From the cell containing the given text, extract its center point as (X, Y) coordinate. 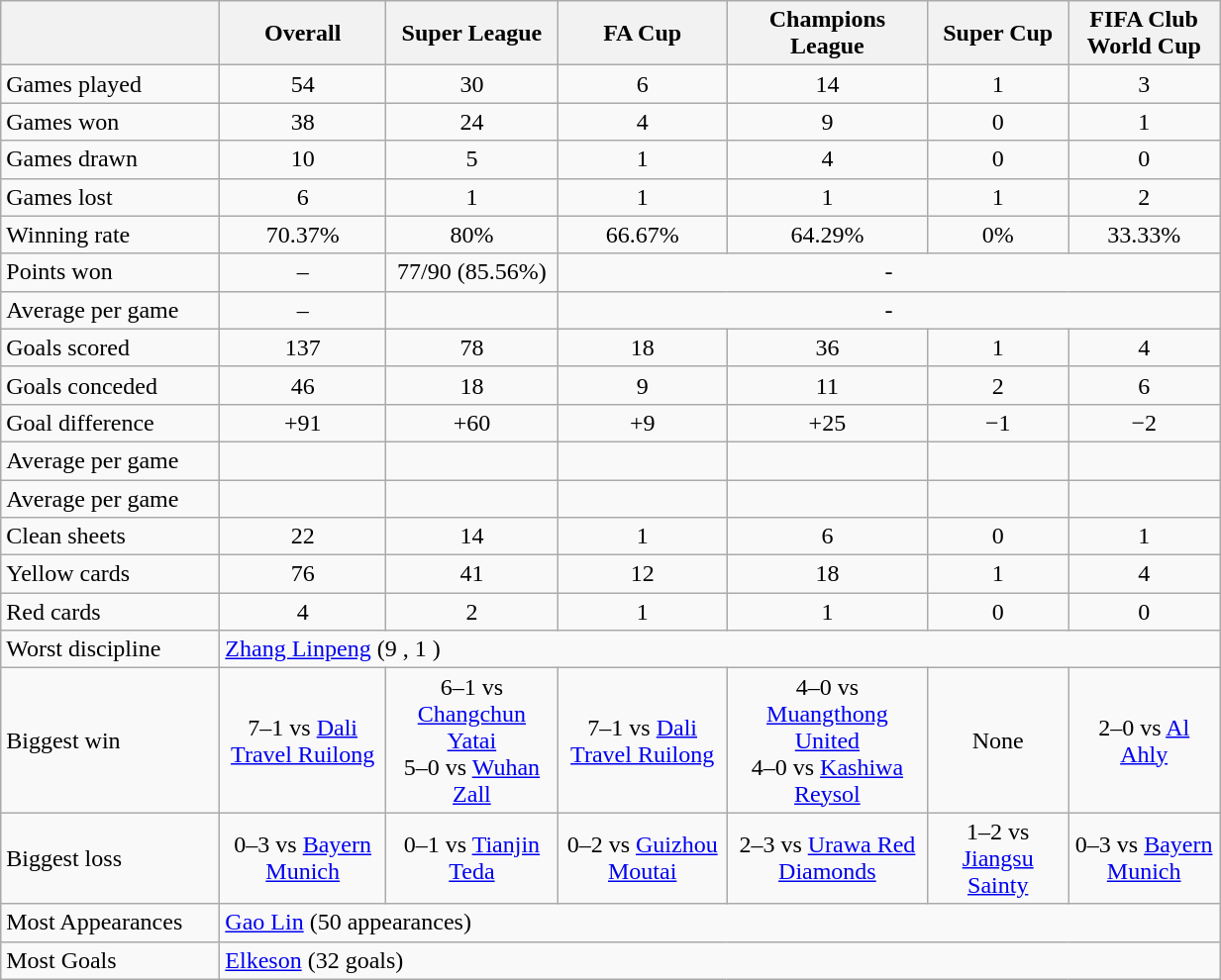
78 (472, 347)
11 (828, 385)
FIFA Club World Cup (1145, 34)
+25 (828, 423)
3 (1145, 84)
Goals conceded (111, 385)
Goal difference (111, 423)
Gao Lin (50 appearances) (720, 923)
38 (303, 122)
80% (472, 235)
24 (472, 122)
Red cards (111, 612)
+91 (303, 423)
0% (998, 235)
None (998, 740)
Super Cup (998, 34)
FA Cup (642, 34)
66.67% (642, 235)
Biggest win (111, 740)
Super League (472, 34)
Games won (111, 122)
64.29% (828, 235)
+60 (472, 423)
Yellow cards (111, 574)
Elkeson (32 goals) (720, 960)
Games drawn (111, 159)
2–0 vs Al Ahly (1145, 740)
Winning rate (111, 235)
Most Goals (111, 960)
30 (472, 84)
2–3 vs Urawa Red Diamonds (828, 858)
Goals scored (111, 347)
Most Appearances (111, 923)
Zhang Linpeng (9 , 1 ) (720, 649)
1–2 vs Jiangsu Sainty (998, 858)
Worst discipline (111, 649)
Overall (303, 34)
70.37% (303, 235)
5 (472, 159)
33.33% (1145, 235)
10 (303, 159)
36 (828, 347)
0–1 vs Tianjin Teda (472, 858)
Games played (111, 84)
77/90 (85.56%) (472, 272)
+9 (642, 423)
22 (303, 537)
Points won (111, 272)
12 (642, 574)
54 (303, 84)
4–0 vs Muangthong United4–0 vs Kashiwa Reysol (828, 740)
−1 (998, 423)
0–2 vs Guizhou Moutai (642, 858)
6–1 vs Changchun Yatai5–0 vs Wuhan Zall (472, 740)
41 (472, 574)
Clean sheets (111, 537)
76 (303, 574)
Champions League (828, 34)
−2 (1145, 423)
46 (303, 385)
137 (303, 347)
Biggest loss (111, 858)
Games lost (111, 197)
